Locate the cell with the specified text and output its (X, Y) center coordinate. 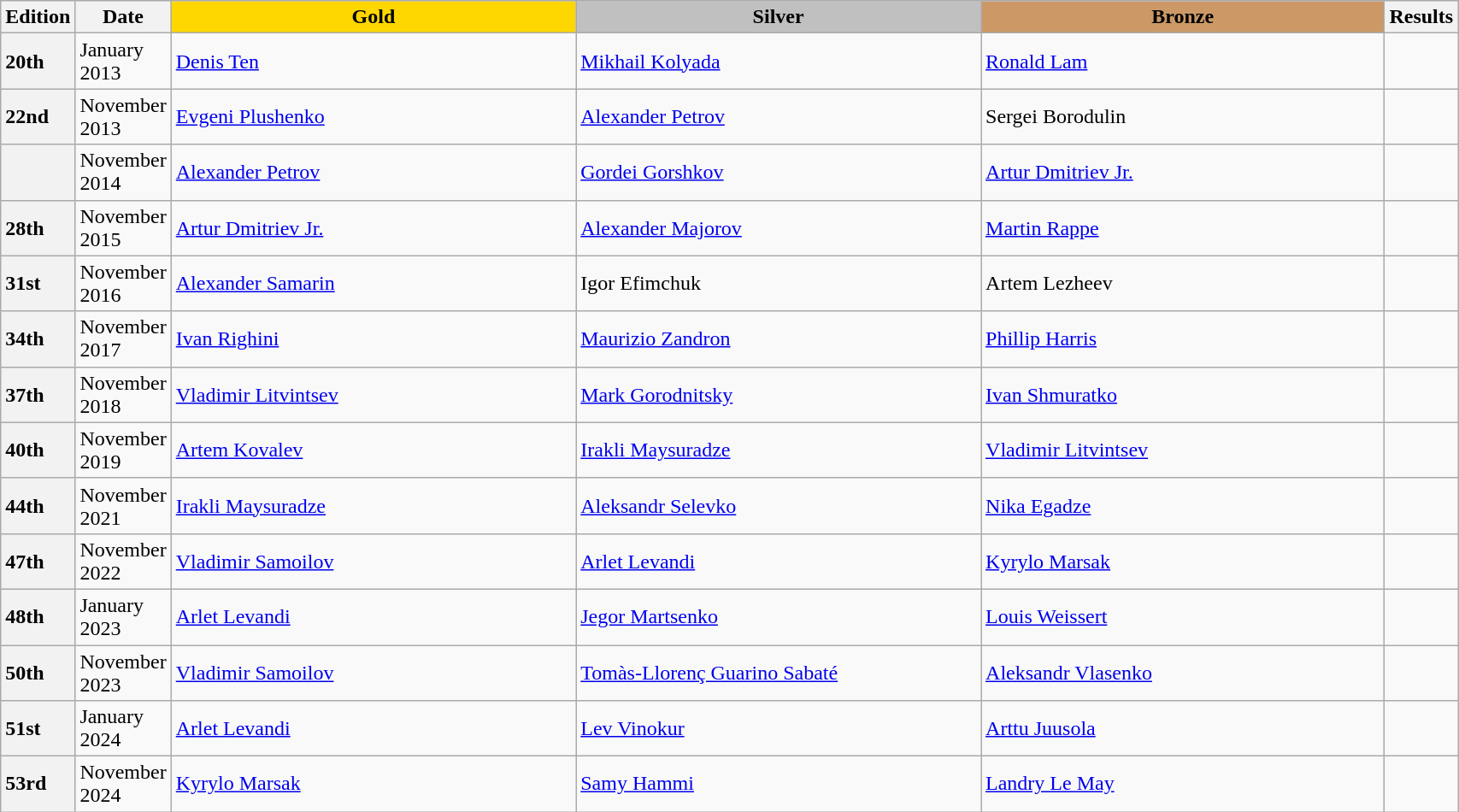
Igor Efimchuk (779, 284)
January 2024 (123, 728)
January 2013 (123, 62)
Phillip Harris (1183, 338)
Martin Rappe (1183, 227)
November 2021 (123, 506)
Nika Egadze (1183, 506)
51st (38, 728)
Gordei Gorshkov (779, 173)
47th (38, 561)
Samy Hammi (779, 785)
Maurizio Zandron (779, 338)
20th (38, 62)
Edition (38, 17)
Date (123, 17)
Sergei Borodulin (1183, 116)
48th (38, 617)
Denis Ten (374, 62)
January 2023 (123, 617)
Artem Lezheev (1183, 284)
Gold (374, 17)
November 2015 (123, 227)
November 2014 (123, 173)
Alexander Majorov (779, 227)
November 2018 (123, 395)
Results (1421, 17)
Arttu Juusola (1183, 728)
Landry Le May (1183, 785)
50th (38, 672)
November 2017 (123, 338)
November 2013 (123, 116)
40th (38, 450)
22nd (38, 116)
Alexander Samarin (374, 284)
Ivan Shmuratko (1183, 395)
Bronze (1183, 17)
53rd (38, 785)
28th (38, 227)
37th (38, 395)
Jegor Martsenko (779, 617)
Tomàs-Llorenç Guarino Sabaté (779, 672)
Mikhail Kolyada (779, 62)
Louis Weissert (1183, 617)
Mark Gorodnitsky (779, 395)
34th (38, 338)
November 2022 (123, 561)
November 2019 (123, 450)
November 2024 (123, 785)
44th (38, 506)
Lev Vinokur (779, 728)
November 2016 (123, 284)
Ronald Lam (1183, 62)
Ivan Righini (374, 338)
Silver (779, 17)
Artem Kovalev (374, 450)
Aleksandr Selevko (779, 506)
Aleksandr Vlasenko (1183, 672)
Evgeni Plushenko (374, 116)
November 2023 (123, 672)
31st (38, 284)
